Return the [X, Y] coordinate for the center point of the cell that contains the specified text.  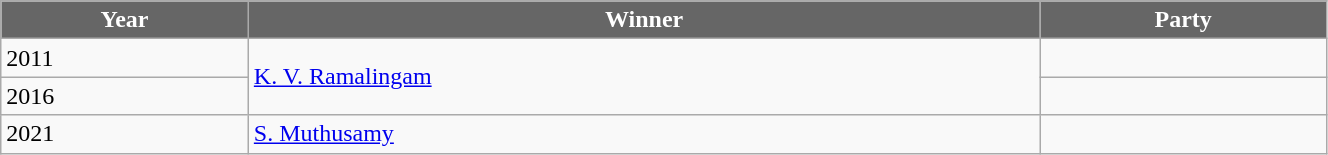
2011 [125, 58]
S. Muthusamy [644, 134]
Winner [644, 20]
Party [1184, 20]
2021 [125, 134]
2016 [125, 96]
K. V. Ramalingam [644, 77]
Year [125, 20]
